Locate the cell with the specified text and output its [X, Y] center coordinate. 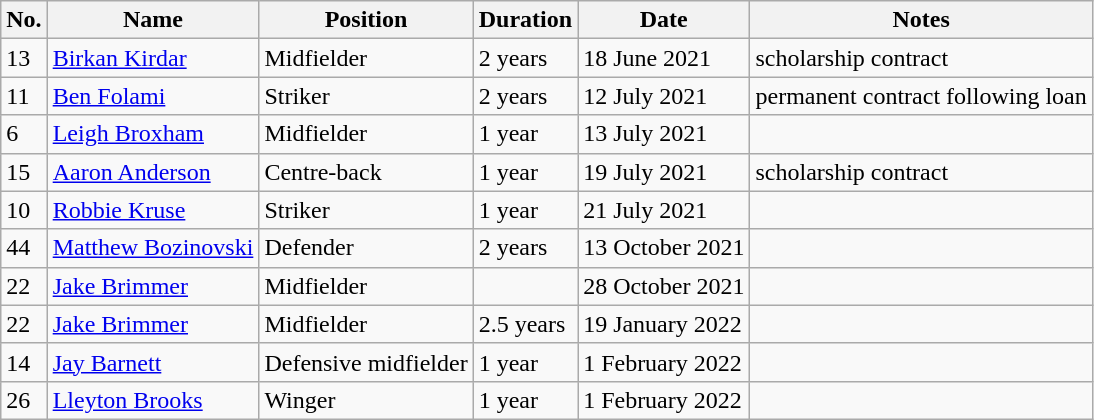
26 [24, 400]
Lleyton Brooks [153, 400]
Defender [366, 248]
14 [24, 362]
Jay Barnett [153, 362]
2.5 years [525, 324]
Defensive midfielder [366, 362]
Leigh Broxham [153, 134]
13 [24, 58]
Aaron Anderson [153, 172]
10 [24, 210]
Position [366, 20]
18 June 2021 [664, 58]
Name [153, 20]
Ben Folami [153, 96]
Robbie Kruse [153, 210]
44 [24, 248]
28 October 2021 [664, 286]
12 July 2021 [664, 96]
No. [24, 20]
13 July 2021 [664, 134]
19 July 2021 [664, 172]
6 [24, 134]
13 October 2021 [664, 248]
permanent contract following loan [921, 96]
Notes [921, 20]
Date [664, 20]
Birkan Kirdar [153, 58]
Duration [525, 20]
Centre-back [366, 172]
21 July 2021 [664, 210]
11 [24, 96]
15 [24, 172]
Winger [366, 400]
Matthew Bozinovski [153, 248]
19 January 2022 [664, 324]
